Capture the cell that displays the provided text and extract its (X, Y) central coordinate. 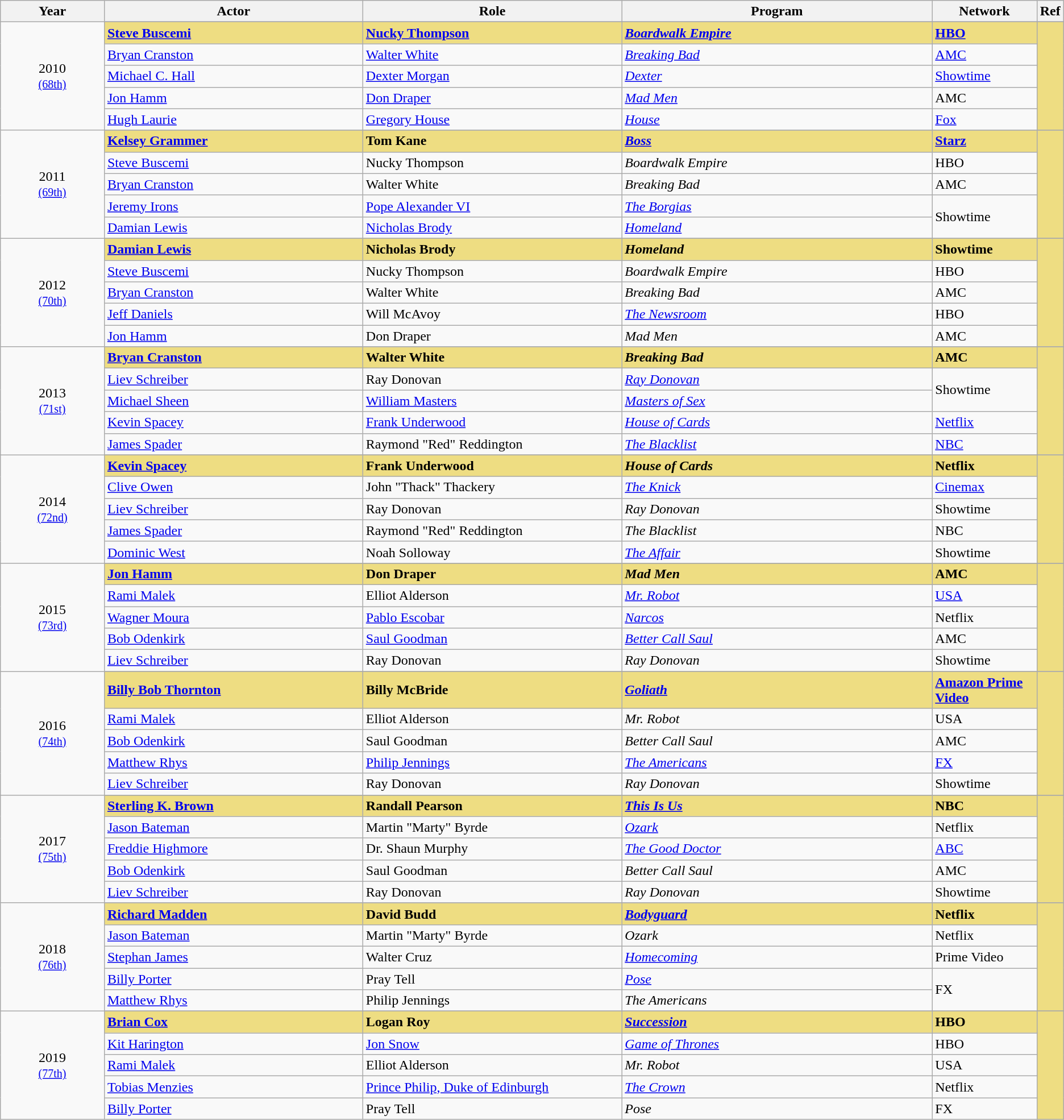
Randall Pearson (492, 806)
Pablo Escobar (492, 617)
Goliath (777, 690)
Game of Thrones (777, 1044)
The Good Doctor (777, 849)
Clive Owen (233, 487)
Gregory House (492, 119)
John "Thack" Thackery (492, 487)
Dr. Shaun Murphy (492, 849)
Actor (233, 11)
Tobias Menzies (233, 1087)
The Affair (777, 552)
Hugh Laurie (233, 119)
Amazon Prime Video (984, 690)
2013 (71st) (52, 401)
2014 (72nd) (52, 509)
Jeremy Irons (233, 206)
Dexter Morgan (492, 76)
2017 (75th) (52, 849)
The Knick (777, 487)
Freddie Highmore (233, 849)
Pope Alexander VI (492, 206)
Prince Philip, Duke of Edinburgh (492, 1087)
Bodyguard (777, 914)
ABC (984, 849)
Narcos (777, 617)
The Newsroom (777, 314)
Walter Cruz (492, 957)
2018 (76th) (52, 957)
Wagner Moura (233, 617)
Year (52, 11)
Jeff Daniels (233, 314)
The Crown (777, 1087)
Michael C. Hall (233, 76)
2010 (68th) (52, 76)
2019 (77th) (52, 1065)
Sterling K. Brown (233, 806)
Homecoming (777, 957)
Richard Madden (233, 914)
Stephan James (233, 957)
Program (777, 11)
Jon Snow (492, 1044)
2012 (70th) (52, 292)
William Masters (492, 401)
Will McAvoy (492, 314)
Masters of Sex (777, 401)
Logan Roy (492, 1022)
This Is Us (777, 806)
2016 (74th) (52, 733)
2011 (69th) (52, 184)
Fox (984, 119)
Prime Video (984, 957)
Billy Bob Thornton (233, 690)
House (777, 119)
Michael Sheen (233, 401)
Kelsey Grammer (233, 141)
Tom Kane (492, 141)
Ref (1050, 11)
Billy McBride (492, 690)
Brian Cox (233, 1022)
Cinemax (984, 487)
Dexter (777, 76)
Boss (777, 141)
Network (984, 11)
Noah Solloway (492, 552)
Kit Harington (233, 1044)
David Budd (492, 914)
Dominic West (233, 552)
The Borgias (777, 206)
Role (492, 11)
Succession (777, 1022)
2015 (73rd) (52, 617)
Starz (984, 141)
